Provide the (x, y) coordinate of the cell's center where the given text is located.  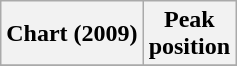
Peakposition (189, 34)
Chart (2009) (72, 34)
